Provide the [X, Y] coordinate of the cell's center where the given text is located.  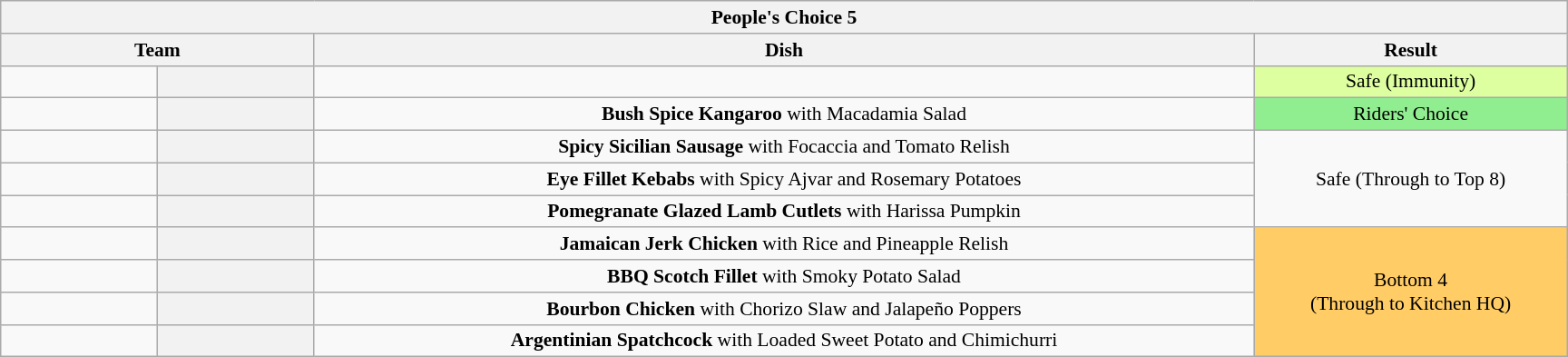
Eye Fillet Kebabs with Spicy Ajvar and Rosemary Potatoes [784, 179]
Spicy Sicilian Sausage with Focaccia and Tomato Relish [784, 147]
Pomegranate Glazed Lamb Cutlets with Harissa Pumpkin [784, 212]
Safe (Through to Top 8) [1410, 180]
Argentinian Spatchcock with Loaded Sweet Potato and Chimichurri [784, 341]
Jamaican Jerk Chicken with Rice and Pineapple Relish [784, 244]
Bourbon Chicken with Chorizo Slaw and Jalapeño Poppers [784, 309]
Result [1410, 50]
Dish [784, 50]
Safe (Immunity) [1410, 82]
BBQ Scotch Fillet with Smoky Potato Salad [784, 276]
Bush Spice Kangaroo with Macadamia Salad [784, 114]
People's Choice 5 [784, 17]
Riders' Choice [1410, 114]
Bottom 4(Through to Kitchen HQ) [1410, 293]
Team [158, 50]
